Detect which cell encompasses the target text, then output its [X, Y] center coordinate. 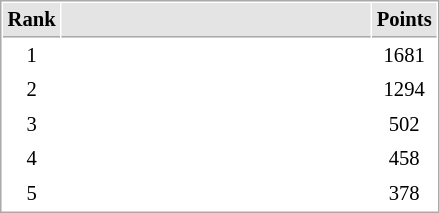
Rank [32, 20]
Points [404, 20]
3 [32, 124]
502 [404, 124]
458 [404, 158]
2 [32, 90]
378 [404, 194]
1681 [404, 56]
5 [32, 194]
1 [32, 56]
4 [32, 158]
1294 [404, 90]
